Locate the cell with the specified text and output its (X, Y) center coordinate. 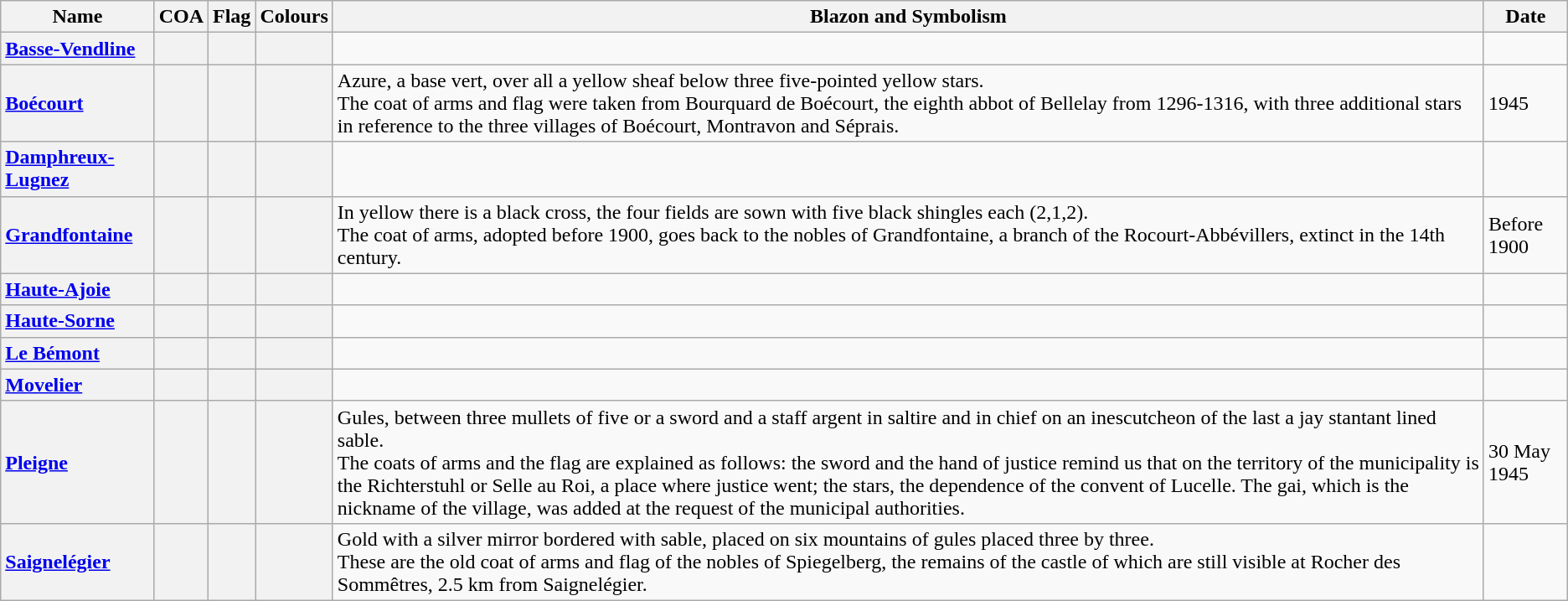
Movelier (77, 385)
Blazon and Symbolism (908, 17)
Damphreux-Lugnez (77, 169)
Le Bémont (77, 353)
Grandfontaine (77, 235)
Date (1525, 17)
COA (181, 17)
Flag (232, 17)
Haute-Sorne (77, 321)
1945 (1525, 103)
Before 1900 (1525, 235)
Name (77, 17)
Basse-Vendline (77, 49)
Pleigne (77, 462)
30 May 1945 (1525, 462)
Saignelégier (77, 562)
Boécourt (77, 103)
Haute-Ajoie (77, 289)
Colours (294, 17)
